For the text-containing cell, return its midpoint in (x, y) coordinate format. 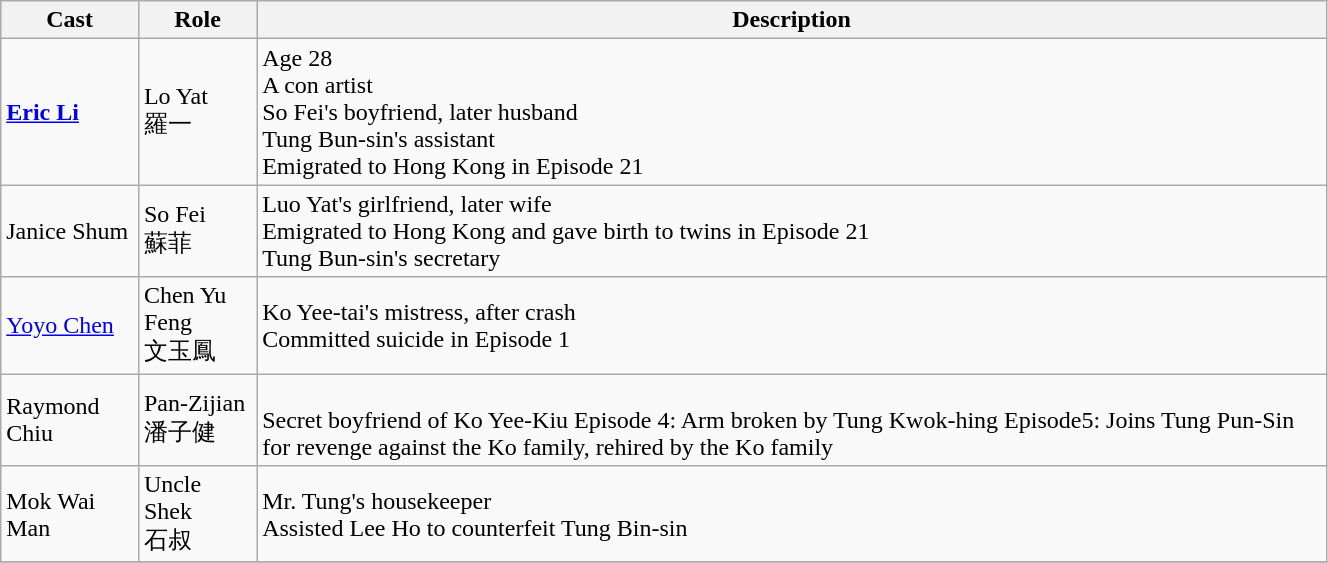
Role (197, 20)
Description (792, 20)
Janice Shum (70, 231)
So Fei蘇菲 (197, 231)
Chen Yu Feng 文玉鳳 (197, 326)
Mr. Tung's housekeeperAssisted Lee Ho to counterfeit Tung Bin-sin (792, 514)
Ko Yee-tai's mistress, after crashCommitted suicide in Episode 1 (792, 326)
Lo Yat羅一 (197, 112)
Pan-Zijian 潘子健 (197, 420)
Raymond Chiu (70, 420)
Cast (70, 20)
Luo Yat's girlfriend, later wifeEmigrated to Hong Kong and gave birth to twins in Episode 21Tung Bun-sin's secretary (792, 231)
Uncle Shek石叔 (197, 514)
Age 28A con artistSo Fei's boyfriend, later husbandTung Bun-sin's assistantEmigrated to Hong Kong in Episode 21 (792, 112)
Eric Li (70, 112)
Yoyo Chen (70, 326)
Mok Wai Man (70, 514)
